From the cell containing the given text, extract its center point as [x, y] coordinate. 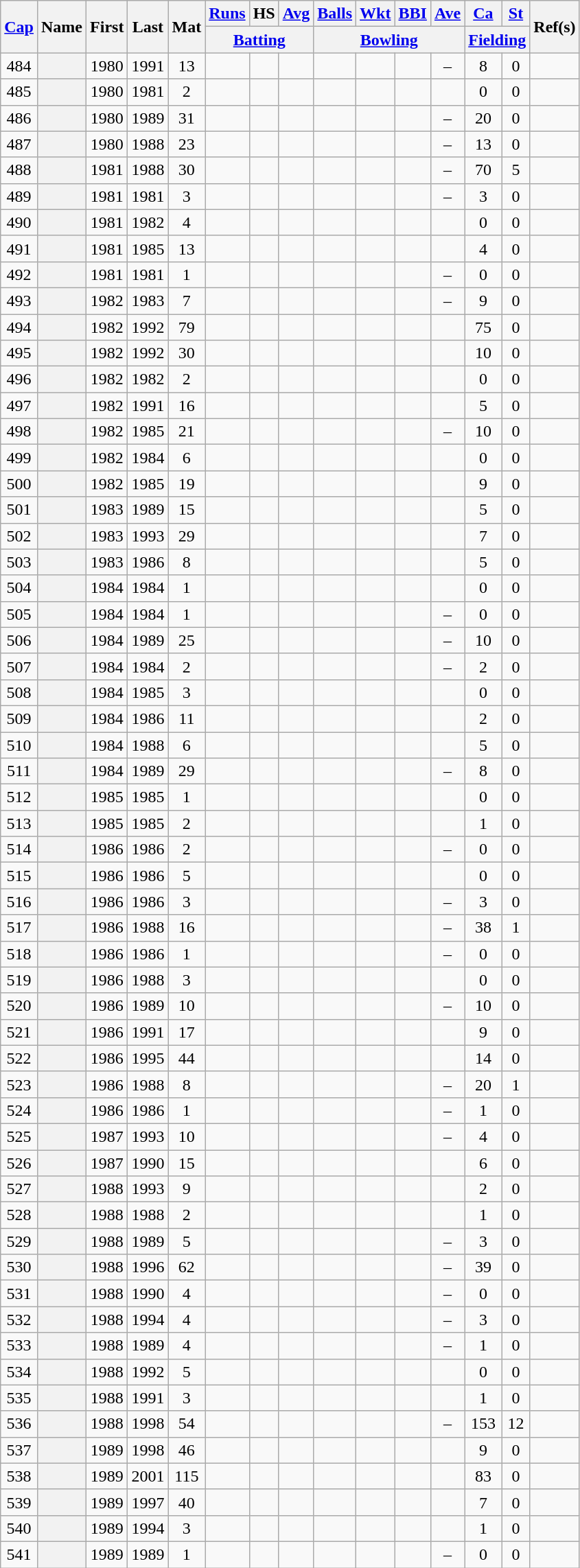
517 [19, 928]
Wkt [375, 14]
HS [264, 14]
83 [483, 1476]
44 [187, 1058]
75 [483, 327]
487 [19, 144]
491 [19, 248]
494 [19, 327]
529 [19, 1241]
495 [19, 353]
522 [19, 1058]
54 [187, 1424]
528 [19, 1215]
536 [19, 1424]
Batting [259, 40]
511 [19, 771]
12 [516, 1424]
512 [19, 797]
534 [19, 1372]
530 [19, 1267]
516 [19, 902]
First [107, 27]
153 [483, 1424]
38 [483, 928]
498 [19, 432]
508 [19, 692]
505 [19, 614]
BBI [413, 14]
523 [19, 1084]
1995 [148, 1058]
486 [19, 118]
519 [19, 980]
St [516, 14]
39 [483, 1267]
Name [62, 27]
46 [187, 1450]
Avg [297, 14]
492 [19, 274]
535 [19, 1398]
17 [187, 1032]
503 [19, 562]
502 [19, 536]
Balls [335, 14]
Bowling [389, 40]
514 [19, 850]
506 [19, 640]
513 [19, 823]
515 [19, 876]
540 [19, 1528]
539 [19, 1502]
500 [19, 484]
499 [19, 458]
507 [19, 666]
518 [19, 954]
496 [19, 379]
493 [19, 301]
488 [19, 170]
79 [187, 327]
497 [19, 406]
19 [187, 484]
489 [19, 196]
Ref(s) [555, 27]
21 [187, 432]
504 [19, 588]
510 [19, 745]
537 [19, 1450]
533 [19, 1346]
485 [19, 92]
Mat [187, 27]
501 [19, 510]
524 [19, 1110]
1996 [148, 1267]
31 [187, 118]
23 [187, 144]
70 [483, 170]
Runs [227, 14]
Fielding [497, 40]
40 [187, 1502]
Ca [483, 14]
520 [19, 1006]
11 [187, 718]
525 [19, 1136]
521 [19, 1032]
25 [187, 640]
532 [19, 1320]
526 [19, 1163]
490 [19, 222]
14 [483, 1058]
Cap [19, 27]
2001 [148, 1476]
Last [148, 27]
538 [19, 1476]
527 [19, 1189]
62 [187, 1267]
1997 [148, 1502]
541 [19, 1554]
Ave [448, 14]
115 [187, 1476]
509 [19, 718]
484 [19, 66]
531 [19, 1294]
